Locate the cell with the specified text and output its (X, Y) center coordinate. 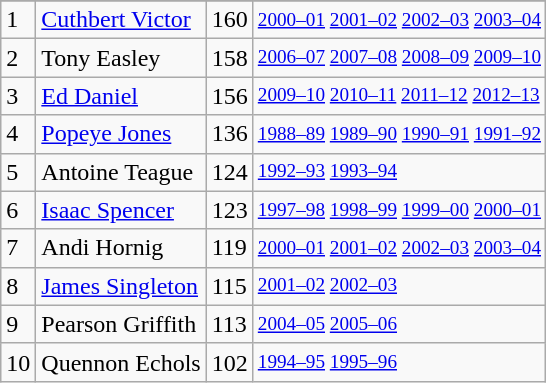
5 (18, 172)
1997–98 1998–99 1999–00 2000–01 (399, 210)
Tony Easley (121, 58)
6 (18, 210)
1994–95 1995–96 (399, 362)
119 (230, 248)
1992–93 1993–94 (399, 172)
7 (18, 248)
Ed Daniel (121, 96)
Pearson Griffith (121, 324)
136 (230, 134)
Antoine Teague (121, 172)
115 (230, 286)
123 (230, 210)
8 (18, 286)
2001–02 2002–03 (399, 286)
2004–05 2005–06 (399, 324)
160 (230, 20)
4 (18, 134)
2 (18, 58)
3 (18, 96)
2009–10 2010–11 2011–12 2012–13 (399, 96)
10 (18, 362)
1 (18, 20)
124 (230, 172)
Cuthbert Victor (121, 20)
9 (18, 324)
156 (230, 96)
Andi Hornig (121, 248)
158 (230, 58)
1988–89 1989–90 1990–91 1991–92 (399, 134)
102 (230, 362)
Quennon Echols (121, 362)
Isaac Spencer (121, 210)
113 (230, 324)
2006–07 2007–08 2008–09 2009–10 (399, 58)
James Singleton (121, 286)
Popeye Jones (121, 134)
